For the text-containing cell, return its midpoint in (X, Y) coordinate format. 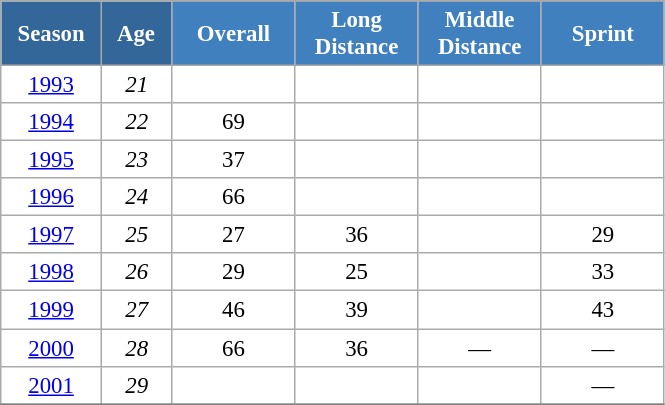
43 (602, 310)
1994 (52, 122)
Overall (234, 34)
24 (136, 197)
1998 (52, 273)
22 (136, 122)
Sprint (602, 34)
33 (602, 273)
21 (136, 85)
2000 (52, 348)
37 (234, 160)
1996 (52, 197)
26 (136, 273)
39 (356, 310)
1993 (52, 85)
Middle Distance (480, 34)
1995 (52, 160)
Season (52, 34)
1997 (52, 235)
23 (136, 160)
1999 (52, 310)
69 (234, 122)
2001 (52, 385)
46 (234, 310)
28 (136, 348)
Long Distance (356, 34)
Age (136, 34)
